Capture the cell that displays the provided text and extract its [x, y] central coordinate. 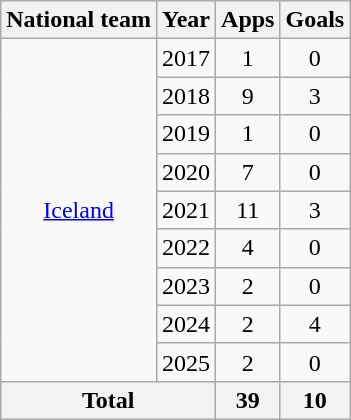
11 [248, 210]
Apps [248, 20]
2024 [186, 324]
7 [248, 172]
2021 [186, 210]
2023 [186, 286]
39 [248, 400]
2018 [186, 96]
10 [315, 400]
Goals [315, 20]
2020 [186, 172]
Iceland [79, 210]
2019 [186, 134]
Year [186, 20]
2025 [186, 362]
National team [79, 20]
9 [248, 96]
Total [108, 400]
2017 [186, 58]
2022 [186, 248]
